Pinpoint the cell where the given text exists, returning its (X, Y) midpoint coordinate. 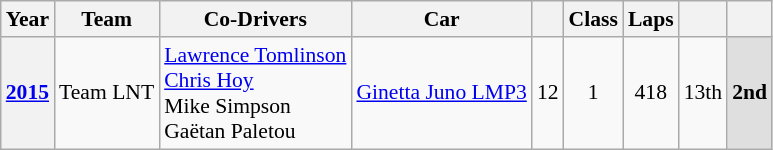
2nd (750, 93)
1 (594, 93)
2015 (28, 93)
Class (594, 19)
Ginetta Juno LMP3 (441, 93)
Team LNT (106, 93)
12 (548, 93)
Co-Drivers (255, 19)
Year (28, 19)
13th (704, 93)
Team (106, 19)
Lawrence Tomlinson Chris Hoy Mike Simpson Gaëtan Paletou (255, 93)
Laps (651, 19)
418 (651, 93)
Car (441, 19)
